Extract the (X, Y) coordinate from the center of the cell holding the provided text.  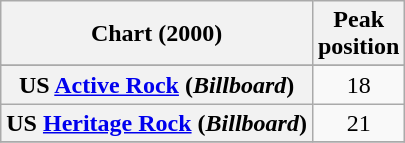
21 (358, 123)
18 (358, 85)
US Active Rock (Billboard) (157, 85)
Peakposition (358, 34)
US Heritage Rock (Billboard) (157, 123)
Chart (2000) (157, 34)
